Extract the (x, y) coordinate from the center of the cell holding the provided text.  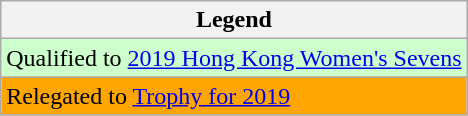
Qualified to 2019 Hong Kong Women's Sevens (234, 58)
Relegated to Trophy for 2019 (234, 96)
Legend (234, 20)
